Return [x, y] of the center of cell containing provided text 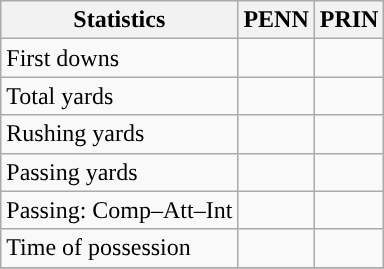
Rushing yards [120, 134]
Total yards [120, 96]
PENN [276, 20]
First downs [120, 58]
Statistics [120, 20]
Passing: Comp–Att–Int [120, 210]
PRIN [349, 20]
Time of possession [120, 248]
Passing yards [120, 172]
